For the text-containing cell, return its midpoint in (X, Y) coordinate format. 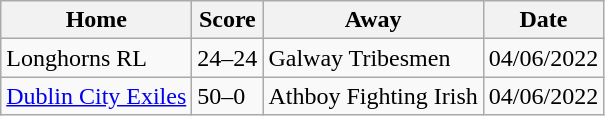
Home (96, 20)
24–24 (228, 58)
Galway Tribesmen (373, 58)
Dublin City Exiles (96, 96)
50–0 (228, 96)
Longhorns RL (96, 58)
Date (543, 20)
Athboy Fighting Irish (373, 96)
Away (373, 20)
Score (228, 20)
